From the cell containing the given text, extract its center point as (x, y) coordinate. 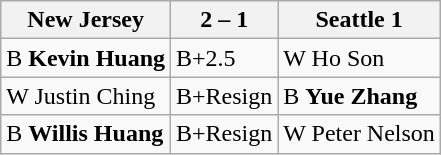
W Ho Son (360, 58)
W Peter Nelson (360, 134)
B Willis Huang (86, 134)
W Justin Ching (86, 96)
New Jersey (86, 20)
Seattle 1 (360, 20)
B+2.5 (224, 58)
2 – 1 (224, 20)
B Kevin Huang (86, 58)
B Yue Zhang (360, 96)
